Find where the given text appears and provide that cell's center as (X, Y) coordinate. 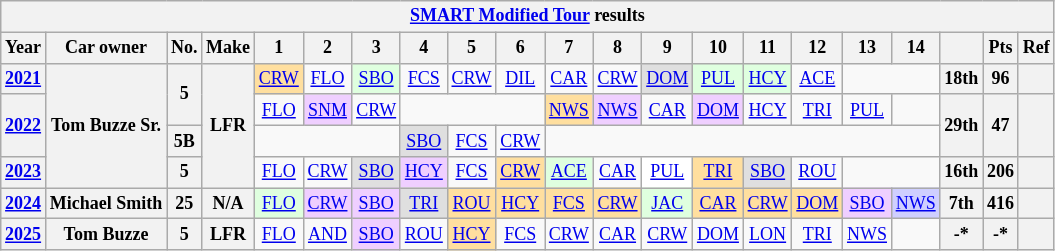
2024 (24, 204)
7 (570, 48)
Make (228, 48)
SNM (328, 110)
Tom Buzze Sr. (106, 126)
12 (818, 48)
7th (962, 204)
11 (768, 48)
8 (618, 48)
Pts (1001, 48)
2022 (24, 125)
5B (184, 140)
Ref (1036, 48)
9 (668, 48)
JAC (668, 204)
DIL (520, 78)
206 (1001, 172)
29th (962, 125)
47 (1001, 125)
3 (376, 48)
Tom Buzze (106, 234)
1 (278, 48)
25 (184, 204)
96 (1001, 78)
LON (768, 234)
Year (24, 48)
Michael Smith (106, 204)
N/A (228, 204)
16th (962, 172)
2021 (24, 78)
2025 (24, 234)
18th (962, 78)
SMART Modified Tour results (528, 16)
No. (184, 48)
2 (328, 48)
14 (916, 48)
4 (424, 48)
2023 (24, 172)
AND (328, 234)
10 (718, 48)
13 (868, 48)
Car owner (106, 48)
6 (520, 48)
416 (1001, 204)
